Return the (X, Y) coordinate for the center point of the cell that contains the specified text.  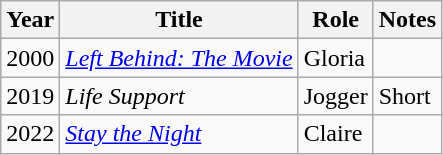
Stay the Night (179, 134)
2000 (30, 58)
2019 (30, 96)
Year (30, 20)
2022 (30, 134)
Left Behind: The Movie (179, 58)
Role (336, 20)
Short (407, 96)
Title (179, 20)
Gloria (336, 58)
Claire (336, 134)
Notes (407, 20)
Jogger (336, 96)
Life Support (179, 96)
